Find where the given text appears and provide that cell's center as [x, y] coordinate. 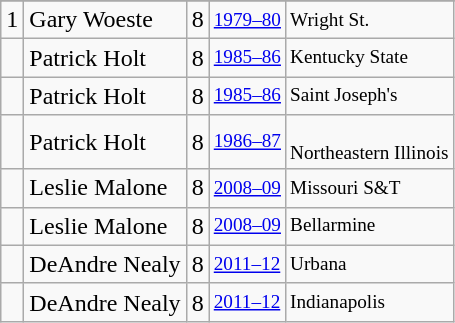
Kentucky State [370, 58]
Urbana [370, 264]
Missouri S&T [370, 188]
1986–87 [247, 142]
Gary Woeste [105, 20]
1979–80 [247, 20]
Northeastern Illinois [370, 142]
1 [12, 20]
Indianapolis [370, 302]
Bellarmine [370, 226]
Saint Joseph's [370, 96]
Wright St. [370, 20]
